Pinpoint the cell where the given text exists, returning its (x, y) midpoint coordinate. 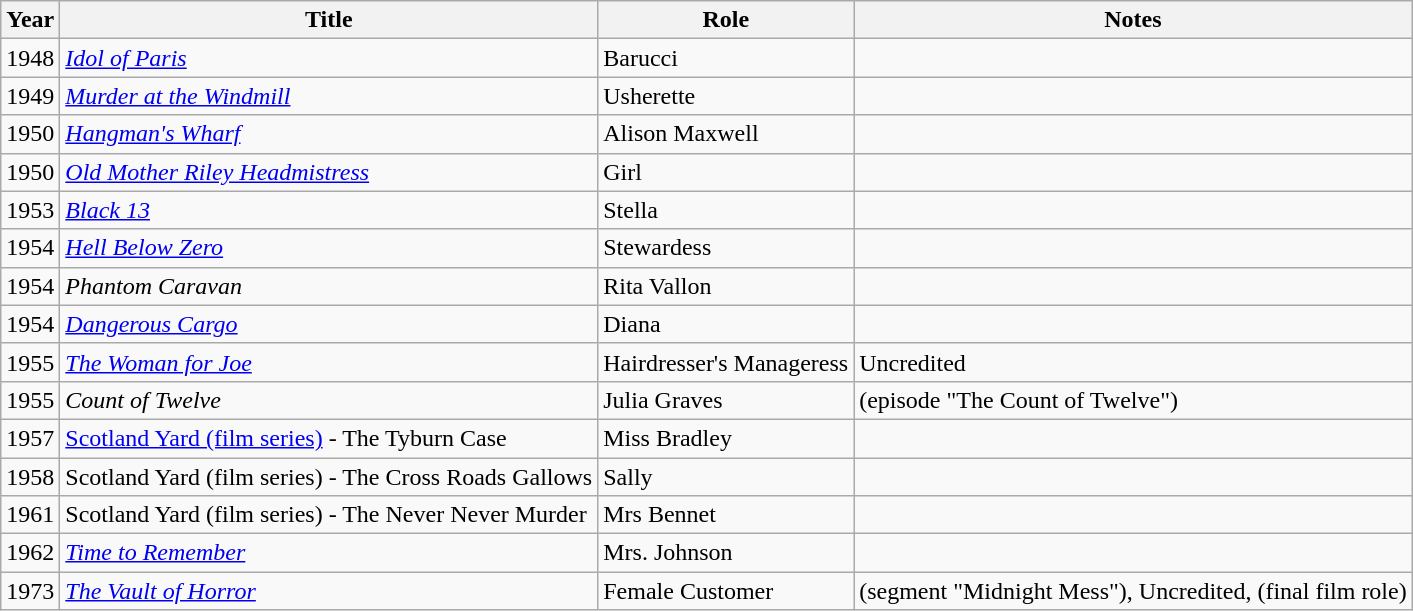
Count of Twelve (329, 400)
Sally (726, 477)
Notes (1134, 20)
1962 (30, 553)
1957 (30, 438)
1973 (30, 591)
Mrs. Johnson (726, 553)
Scotland Yard (film series) - The Tyburn Case (329, 438)
1953 (30, 210)
Black 13 (329, 210)
Hairdresser's Manageress (726, 362)
Murder at the Windmill (329, 96)
Role (726, 20)
1949 (30, 96)
1948 (30, 58)
The Woman for Joe (329, 362)
Scotland Yard (film series) - The Never Never Murder (329, 515)
Phantom Caravan (329, 286)
Stella (726, 210)
Barucci (726, 58)
Girl (726, 172)
Dangerous Cargo (329, 324)
Hangman's Wharf (329, 134)
Miss Bradley (726, 438)
Alison Maxwell (726, 134)
Year (30, 20)
1958 (30, 477)
Scotland Yard (film series) - The Cross Roads Gallows (329, 477)
Uncredited (1134, 362)
Diana (726, 324)
1961 (30, 515)
Julia Graves (726, 400)
The Vault of Horror (329, 591)
Idol of Paris (329, 58)
Old Mother Riley Headmistress (329, 172)
Hell Below Zero (329, 248)
Mrs Bennet (726, 515)
Time to Remember (329, 553)
Rita Vallon (726, 286)
Female Customer (726, 591)
(segment "Midnight Mess"), Uncredited, (final film role) (1134, 591)
Usherette (726, 96)
(episode "The Count of Twelve") (1134, 400)
Stewardess (726, 248)
Title (329, 20)
